For the text-containing cell, return its midpoint in (x, y) coordinate format. 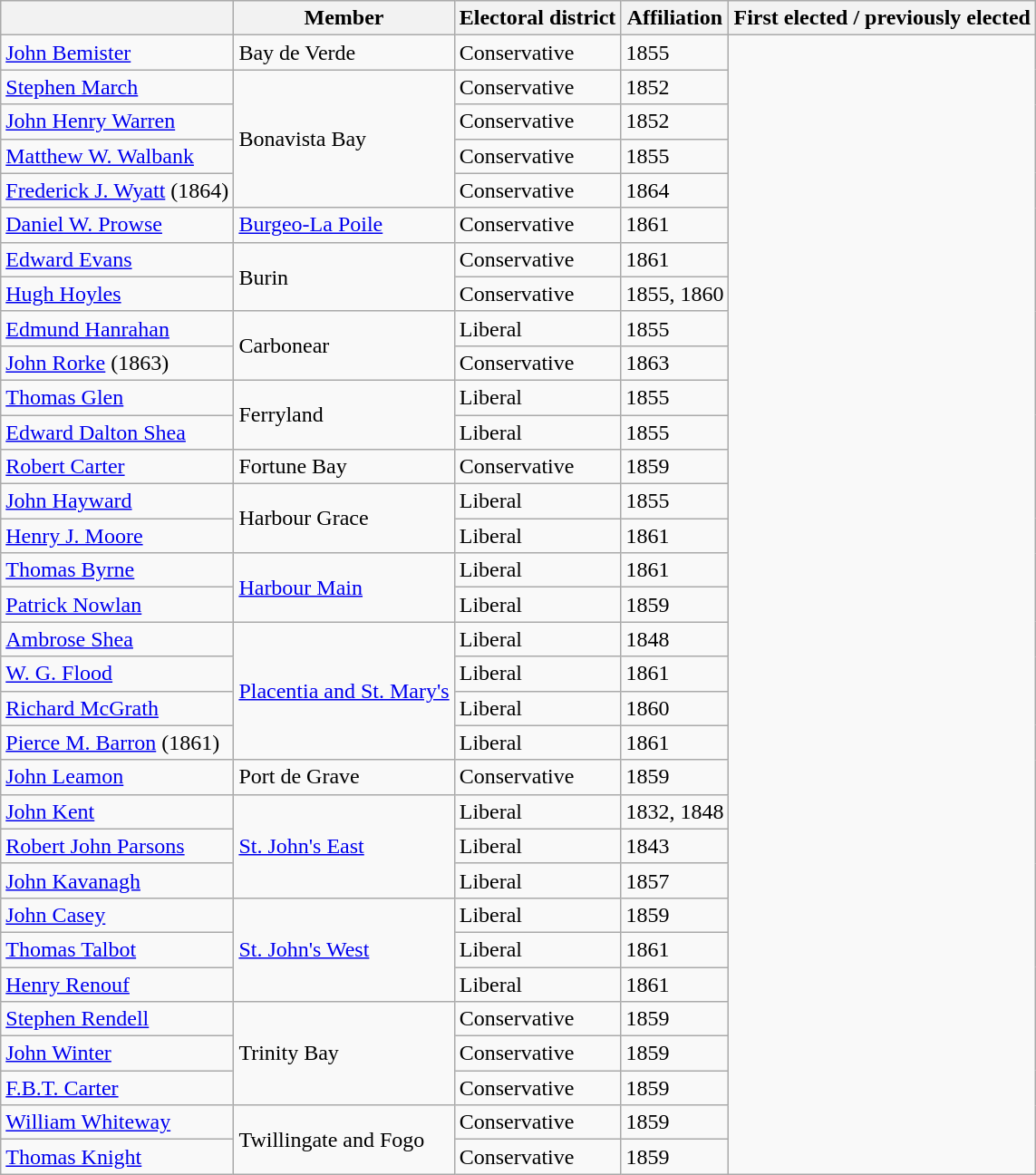
Daniel W. Prowse (118, 225)
William Whiteway (118, 1122)
Placentia and St. Mary's (344, 691)
Thomas Glen (118, 397)
John Kent (118, 811)
W. G. Flood (118, 674)
Matthew W. Walbank (118, 156)
1860 (674, 708)
1855, 1860 (674, 294)
Member (344, 18)
Patrick Nowlan (118, 605)
John Winter (118, 1054)
1848 (674, 639)
Henry Renouf (118, 984)
Thomas Knight (118, 1157)
John Leamon (118, 777)
Burgeo-La Poile (344, 225)
Thomas Byrne (118, 570)
Ferryland (344, 414)
Edward Dalton Shea (118, 432)
John Bemister (118, 53)
John Casey (118, 915)
Bay de Verde (344, 53)
Stephen Rendell (118, 1019)
1843 (674, 846)
1864 (674, 190)
Pierce M. Barron (1861) (118, 743)
Port de Grave (344, 777)
Carbonear (344, 345)
Hugh Hoyles (118, 294)
Thomas Talbot (118, 949)
Twillingate and Fogo (344, 1140)
Robert John Parsons (118, 846)
John Henry Warren (118, 121)
First elected / previously elected (883, 18)
Ambrose Shea (118, 639)
1863 (674, 363)
John Kavanagh (118, 880)
St. John's East (344, 846)
1832, 1848 (674, 811)
Burin (344, 277)
Electoral district (537, 18)
St. John's West (344, 949)
John Hayward (118, 501)
Trinity Bay (344, 1054)
Edmund Hanrahan (118, 328)
1857 (674, 880)
F.B.T. Carter (118, 1088)
John Rorke (1863) (118, 363)
Edward Evans (118, 259)
Bonavista Bay (344, 139)
Harbour Grace (344, 519)
Robert Carter (118, 467)
Stephen March (118, 87)
Richard McGrath (118, 708)
Henry J. Moore (118, 536)
Fortune Bay (344, 467)
Frederick J. Wyatt (1864) (118, 190)
Affiliation (674, 18)
Harbour Main (344, 587)
